Capture the cell that displays the provided text and extract its (x, y) central coordinate. 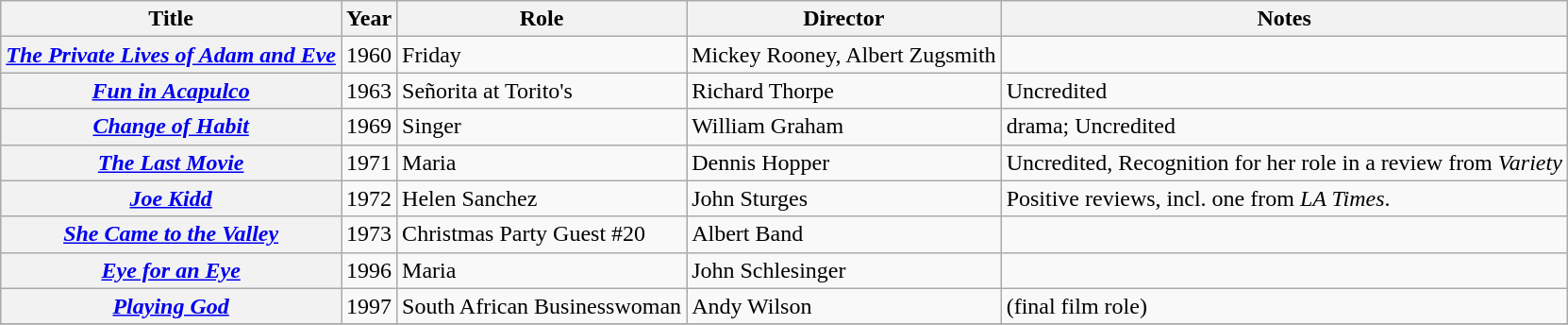
Mickey Rooney, Albert Zugsmith (843, 55)
Christmas Party Guest #20 (542, 234)
John Sturges (843, 198)
Year (370, 19)
Positive reviews, incl. one from LA Times. (1284, 198)
William Graham (843, 127)
Role (542, 19)
Singer (542, 127)
Change of Habit (172, 127)
1960 (370, 55)
1971 (370, 162)
1996 (370, 270)
1997 (370, 306)
1969 (370, 127)
She Came to the Valley (172, 234)
John Schlesinger (843, 270)
South African Businesswoman (542, 306)
Uncredited (1284, 91)
Eye for an Eye (172, 270)
Playing God (172, 306)
Andy Wilson (843, 306)
1963 (370, 91)
(final film role) (1284, 306)
1973 (370, 234)
Fun in Acapulco (172, 91)
Notes (1284, 19)
Albert Band (843, 234)
Señorita at Torito's (542, 91)
Richard Thorpe (843, 91)
Title (172, 19)
Helen Sanchez (542, 198)
The Private Lives of Adam and Eve (172, 55)
Uncredited, Recognition for her role in a review from Variety (1284, 162)
1972 (370, 198)
Friday (542, 55)
Dennis Hopper (843, 162)
The Last Movie (172, 162)
Joe Kidd (172, 198)
drama; Uncredited (1284, 127)
Director (843, 19)
